Find where the given text appears and provide that cell's center as [X, Y] coordinate. 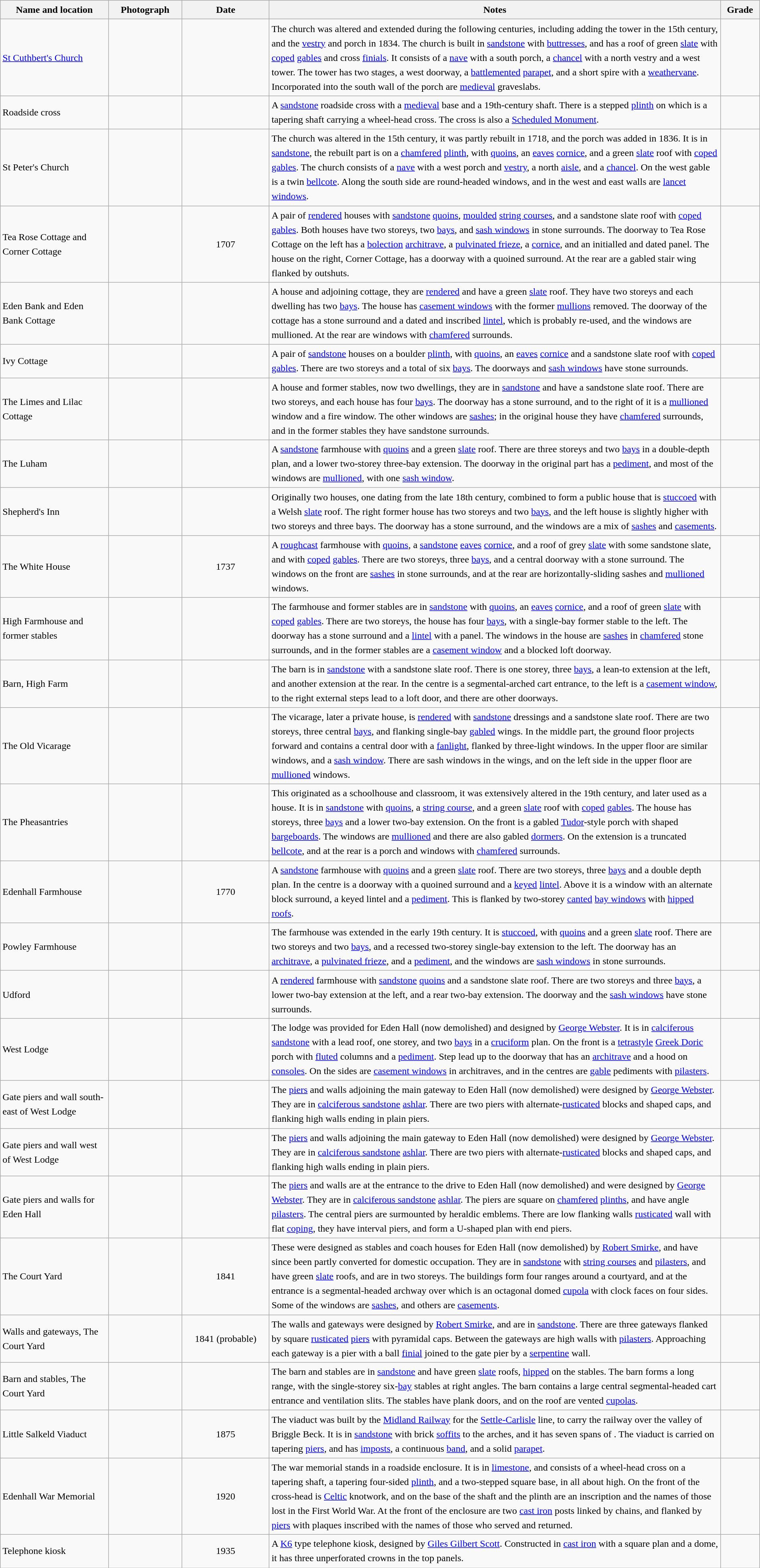
Edenhall War Memorial [55, 1496]
Photograph [145, 10]
The Court Yard [55, 1277]
Grade [740, 10]
1935 [226, 1551]
Shepherd's Inn [55, 512]
Little Salkeld Viaduct [55, 1434]
The Limes and Lilac Cottage [55, 409]
1841 [226, 1277]
Edenhall Farmhouse [55, 892]
The Luham [55, 463]
1707 [226, 244]
1737 [226, 566]
Powley Farmhouse [55, 947]
Date [226, 10]
1841 (probable) [226, 1338]
West Lodge [55, 1050]
1920 [226, 1496]
The White House [55, 566]
Telephone kiosk [55, 1551]
Barn and stables, The Court Yard [55, 1386]
1770 [226, 892]
Walls and gateways, The Court Yard [55, 1338]
Ivy Cottage [55, 361]
Notes [495, 10]
Udford [55, 994]
St Peter's Church [55, 168]
Name and location [55, 10]
St Cuthbert's Church [55, 58]
Gate piers and wall south-east of West Lodge [55, 1104]
The Old Vicarage [55, 746]
Gate piers and wall west of West Lodge [55, 1152]
1875 [226, 1434]
The Pheasantries [55, 823]
Tea Rose Cottage andCorner Cottage [55, 244]
Barn, High Farm [55, 684]
High Farmhouse and former stables [55, 629]
Eden Bank and Eden Bank Cottage [55, 314]
Roadside cross [55, 112]
Gate piers and walls for Eden Hall [55, 1207]
